Locate the cell with the specified text and output its [X, Y] center coordinate. 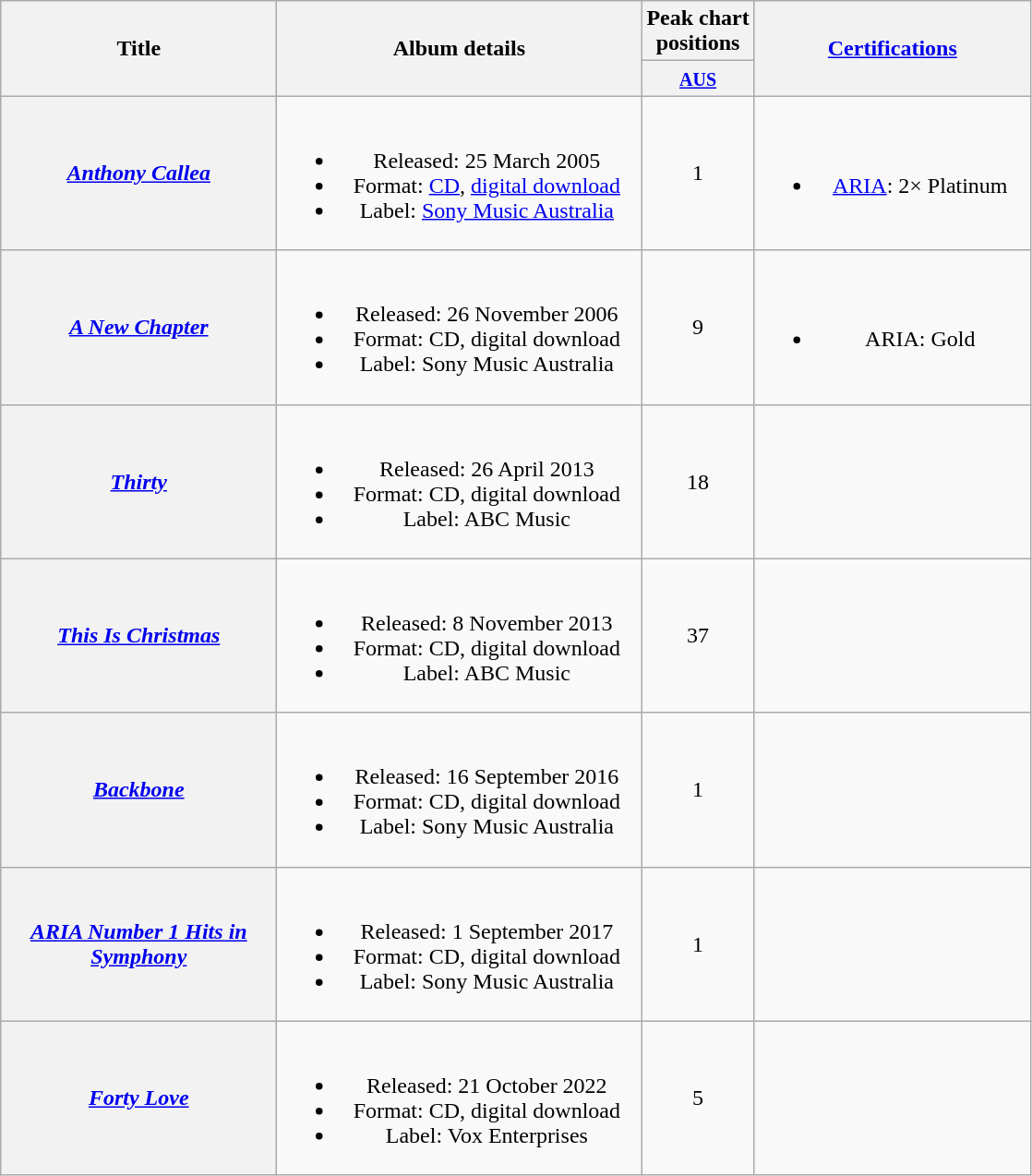
Title [138, 48]
Released: 26 November 2006Format: CD, digital downloadLabel: Sony Music Australia [460, 327]
9 [698, 327]
5 [698, 1098]
37 [698, 635]
ARIA Number 1 Hits in Symphony [138, 943]
Released: 1 September 2017Format: CD, digital downloadLabel: Sony Music Australia [460, 943]
Released: 26 April 2013Format: CD, digital downloadLabel: ABC Music [460, 482]
ARIA: Gold [892, 327]
This Is Christmas [138, 635]
18 [698, 482]
A New Chapter [138, 327]
Anthony Callea [138, 174]
Thirty [138, 482]
Backbone [138, 790]
Peak chartpositions [698, 31]
Released: 25 March 2005Format: CD, digital downloadLabel: Sony Music Australia [460, 174]
ARIA: 2× Platinum [892, 174]
Released: 8 November 2013Format: CD, digital downloadLabel: ABC Music [460, 635]
Released: 16 September 2016Format: CD, digital downloadLabel: Sony Music Australia [460, 790]
Certifications [892, 48]
Released: 21 October 2022Format: CD, digital downloadLabel: Vox Enterprises [460, 1098]
Album details [460, 48]
Forty Love [138, 1098]
AUS [698, 78]
